Determine the (X, Y) coordinate at the center of the cell enclosing the given text.  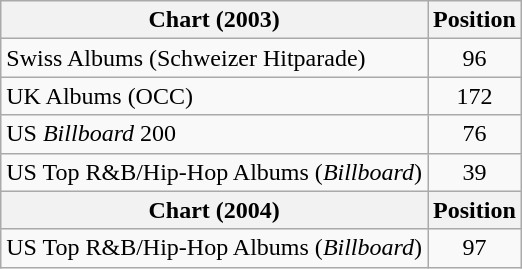
76 (475, 134)
Swiss Albums (Schweizer Hitparade) (214, 58)
UK Albums (OCC) (214, 96)
96 (475, 58)
Chart (2004) (214, 210)
97 (475, 248)
US Billboard 200 (214, 134)
172 (475, 96)
Chart (2003) (214, 20)
39 (475, 172)
